Extract the [x, y] coordinate from the center of the cell holding the provided text.  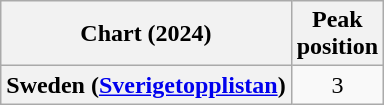
3 [337, 85]
Chart (2024) [146, 34]
Peakposition [337, 34]
Sweden (Sverigetopplistan) [146, 85]
